For the text-containing cell, return its midpoint in [x, y] coordinate format. 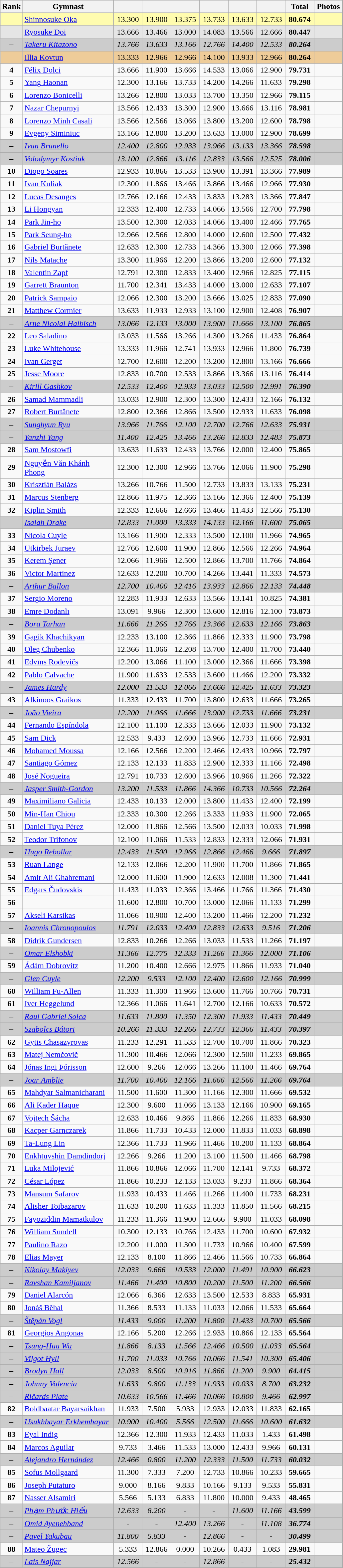
42 [11, 674]
11.975 [156, 497]
Pablo Calvache [68, 674]
71.206 [300, 928]
75.931 [300, 425]
9.516 [271, 928]
Valentin Zapf [68, 272]
83 [11, 1434]
70.449 [300, 1016]
24 [11, 361]
Didrik Gundersen [68, 941]
Gymnast [68, 7]
13.375 [185, 19]
9.600 [156, 1105]
71.998 [300, 826]
12.816 [243, 611]
66 [11, 1105]
34 [11, 548]
43 [11, 700]
76.864 [300, 336]
Sam Dick [68, 738]
Ivan Kuliak [68, 184]
8.133 [156, 1346]
Matthew Cormier [68, 310]
10.825 [271, 599]
70.323 [300, 1042]
12.008 [243, 877]
Bora Tarhan [68, 624]
73.873 [300, 611]
77 [11, 1244]
62.165 [300, 1409]
30 [11, 485]
73.863 [300, 624]
5.133 [156, 1498]
71.299 [300, 903]
38 [11, 611]
23 [11, 348]
Matej Nemčovič [68, 1054]
8.700 [271, 1384]
Total [300, 7]
65 [11, 1093]
14.083 [214, 32]
8.533 [156, 1308]
56 [11, 903]
76.907 [300, 310]
Edgars Čudovskis [68, 890]
71.232 [300, 915]
Luke Whitehouse [68, 348]
60.032 [300, 1460]
65.931 [300, 1295]
65.566 [300, 1320]
12 [11, 197]
Park Jin-ho [68, 222]
65.664 [300, 1308]
Nazar Chepurnyi [68, 108]
31 [11, 497]
Ta-Lung Lin [68, 1143]
William Sundell [68, 1232]
7.200 [185, 1472]
Štěpán Vogl [68, 1320]
Park Seung-ho [68, 235]
11.108 [271, 1523]
74 [11, 1206]
60.131 [300, 1447]
11.791 [128, 928]
10.000 [243, 1498]
82 [11, 1409]
70 [11, 1156]
Daniel Tuya Pérez [68, 826]
41 [11, 662]
78.598 [300, 146]
Gytis Chasazyrovas [68, 1042]
80.674 [300, 19]
75.298 [300, 467]
13.350 [243, 95]
15 [11, 235]
75.873 [300, 437]
0.800 [156, 1460]
69.165 [300, 1105]
12.283 [128, 599]
18 [11, 272]
54 [11, 877]
Amir Ali Ghahremani [68, 877]
77.115 [300, 272]
79.731 [300, 70]
61.632 [300, 1422]
0.433 [243, 1549]
72.498 [300, 763]
9.133 [243, 1485]
14.400 [243, 45]
78.798 [300, 120]
Hugo Rebollar [68, 852]
Shinnosuke Oka [68, 19]
13.391 [243, 171]
73.798 [300, 636]
67.932 [300, 1232]
Isaiah Drake [68, 523]
33 [11, 535]
Ali Kader Haque [68, 1105]
69.865 [300, 1054]
14.200 [214, 83]
77.132 [300, 260]
67.599 [300, 1244]
Ryosuke Doi [68, 32]
Johnny Valencia [68, 1384]
Phạm Phước Hiếu [68, 1511]
Nils Matache [68, 260]
48 [11, 776]
6.833 [185, 1498]
16 [11, 247]
75.065 [300, 523]
Nikolay Makiyev [68, 1270]
36 [11, 573]
76.132 [300, 399]
84 [11, 1447]
12.408 [271, 310]
9.833 [185, 1485]
73.398 [300, 662]
5.833 [156, 1536]
52 [11, 839]
51 [11, 826]
72.931 [300, 738]
21 [11, 310]
William Fu-Allen [68, 991]
73.265 [300, 700]
Edvīns Rodevičs [68, 662]
11.641 [185, 1004]
8.166 [156, 1485]
77.930 [300, 184]
59.665 [300, 1472]
7.333 [156, 1472]
11.850 [243, 1206]
10.533 [185, 1270]
77.989 [300, 171]
5 [11, 83]
Arthur Ballon [68, 586]
55 [11, 890]
Georgios Angonas [68, 1333]
Krisztián Balázs [68, 485]
59 [11, 966]
Szabolcs Bátori [68, 1029]
44 [11, 725]
65.406 [300, 1358]
James Hardy [68, 687]
Samad Mammadli [68, 399]
Robert Burtănete [68, 412]
Tsung-Hua Wu [68, 1346]
8.500 [156, 1371]
Joar Amblie [68, 1080]
39 [11, 636]
75.231 [300, 485]
29.981 [300, 1549]
Nguyễn Văn Khánh Phong [68, 467]
10.133 [156, 801]
32 [11, 510]
88 [11, 1549]
Jonáš Běhal [68, 1308]
68.215 [300, 1206]
0.000 [185, 1549]
Ivan Brunello [68, 146]
49 [11, 801]
Fayoziddin Mamatkulov [68, 1219]
68.098 [300, 1219]
71.897 [300, 852]
14.300 [214, 336]
20 [11, 298]
64 [11, 1067]
68.898 [300, 1131]
5.333 [128, 1549]
Yanzhi Yang [68, 437]
12.741 [185, 348]
Vilgot Hyll [68, 1358]
68.864 [300, 1143]
Félix Dolci [68, 70]
11 [11, 184]
75.130 [300, 510]
Oleg Chubenko [68, 649]
12.141 [243, 1168]
70.572 [300, 1004]
Mateo Žugec [68, 1549]
75.865 [300, 450]
13.141 [243, 599]
72.065 [300, 814]
74.573 [300, 573]
45 [11, 738]
69.532 [300, 1093]
7.500 [156, 1409]
72.797 [300, 751]
Iver Heggelund [68, 1004]
47 [11, 763]
Mahdyar Salmanicharani [68, 1093]
Gabriel Burtănete [68, 247]
9.233 [243, 1181]
19 [11, 285]
Utkirbek Juraev [68, 548]
48.465 [300, 1498]
80 [11, 1308]
14.133 [214, 523]
Enkhtuvshin Damdindorj [68, 1156]
Ravshan Kamiljanov [68, 1283]
9.466 [271, 1396]
43.599 [300, 1511]
68.372 [300, 1168]
72.264 [300, 788]
66.864 [300, 1257]
64.415 [300, 1371]
11.491 [243, 1270]
71.197 [300, 941]
61 [11, 1004]
Marcus Stenberg [68, 497]
1.433 [271, 1434]
53 [11, 864]
12.483 [271, 437]
8 [11, 120]
73.231 [300, 713]
55.831 [300, 1485]
29 [11, 467]
Sofus Mollgaard [68, 1472]
58 [11, 941]
Alkinoos Graikos [68, 700]
68.231 [300, 1194]
10.166 [214, 1485]
76 [11, 1232]
77.090 [300, 298]
25 [11, 374]
78.981 [300, 108]
72.199 [300, 801]
73.132 [300, 725]
Gagik Khachikyan [68, 636]
28 [11, 450]
Vojtech Šácha [68, 1118]
75.139 [300, 497]
10.500 [243, 1346]
Ričards Plate [68, 1396]
Boldbaatar Bayarsaikhan [68, 1409]
Kiplin Smith [68, 510]
Usukhbayar Erkhembayar [68, 1422]
79.298 [300, 83]
Patrick Sampaio [68, 298]
13 [11, 209]
12.291 [156, 1042]
Glen Cuyle [68, 978]
74.381 [300, 599]
Rank [11, 7]
Ivan Gerget [68, 361]
8.833 [271, 1295]
68 [11, 1131]
76.739 [300, 348]
Nasser Alsamiri [68, 1498]
77.432 [300, 235]
Paulino Razo [68, 1244]
12.525 [271, 159]
Sunghyun Ryu [68, 425]
4 [11, 70]
75 [11, 1219]
76.390 [300, 387]
Teodor Trifonov [68, 839]
72.322 [300, 776]
30.499 [300, 1536]
76.865 [300, 323]
73 [11, 1194]
Mansum Safarov [68, 1194]
Nicola Cuyle [68, 535]
9 [11, 133]
71.040 [300, 966]
76.666 [300, 361]
12.775 [156, 953]
61.498 [300, 1434]
Li Hongyan [68, 209]
87 [11, 1498]
9.866 [185, 1118]
12.825 [271, 272]
Kacper Garnczarek [68, 1131]
Ádám Dobrovitz [68, 966]
66.623 [300, 1270]
17 [11, 260]
74.448 [300, 586]
12.341 [156, 285]
Daniel Alarcón [68, 1295]
70.397 [300, 1029]
Eyal Indig [68, 1434]
Jónas Ingi Þórisson [68, 1067]
7 [11, 108]
73.323 [300, 687]
Sergio Moreno [68, 599]
68.364 [300, 1181]
Yang Haonan [68, 83]
76.098 [300, 412]
74.864 [300, 561]
Illia Kovtun [68, 57]
71.931 [300, 839]
Raul Gabriel Soica [68, 1016]
11.541 [243, 1358]
5.200 [156, 1333]
40 [11, 649]
3.466 [156, 1447]
6.366 [156, 1295]
Arne Nicolai Halbisch [68, 323]
14.100 [214, 57]
Takeru Kitazono [68, 45]
13.433 [185, 285]
Alisher Toibazarov [68, 1206]
25.432 [300, 1561]
12.208 [185, 649]
73.332 [300, 674]
63 [11, 1054]
Kerem Şener [68, 561]
36.774 [300, 1523]
63.232 [300, 1384]
77.765 [300, 222]
77.107 [300, 285]
Omid Ayenehband [68, 1523]
86 [11, 1485]
Lucas Desanges [68, 197]
13.025 [243, 298]
12.991 [271, 387]
27 [11, 412]
Diogo Soares [68, 171]
85 [11, 1472]
37 [11, 599]
César López [68, 1181]
78.699 [300, 133]
13.533 [185, 171]
Akseli Karsikas [68, 915]
78.006 [300, 159]
66.566 [300, 1283]
Pavel Yakubau [68, 1536]
13.441 [243, 573]
68.930 [300, 1118]
Omar Elshobki [68, 953]
46 [11, 751]
João Vieira [68, 713]
Santiago Gómez [68, 763]
79.115 [300, 95]
71 [11, 1168]
79 [11, 1295]
71.865 [300, 864]
74.965 [300, 535]
Mohamed Moussa [68, 751]
71.441 [300, 877]
70.731 [300, 991]
Jasper Smith-Gordon [68, 788]
9.800 [156, 1384]
Brodyn Hall [68, 1371]
1.083 [271, 1549]
Sam Mostowfi [68, 450]
Evgeny Siminiuc [68, 133]
Leo Saladino [68, 336]
12.233 [128, 636]
Photos [328, 7]
Marcos Aguilar [68, 1447]
Victor Martinez [68, 573]
71.106 [300, 953]
13.283 [243, 197]
13.091 [128, 611]
Emre Dodanlı [68, 611]
72 [11, 1181]
10 [11, 171]
Lorenzo Minh Casali [68, 120]
22 [11, 336]
Elias Mayer [68, 1257]
74.964 [300, 548]
62.997 [300, 1396]
José Nogueira [68, 776]
6 [11, 95]
Jesse Moore [68, 374]
Garrett Braunton [68, 285]
57 [11, 915]
80.447 [300, 32]
77.847 [300, 197]
Lorenzo Bonicelli [68, 95]
10.916 [185, 1371]
Ioannis Chronopoulos [68, 928]
Kirill Gashkov [68, 387]
81 [11, 1333]
12.416 [185, 586]
5.933 [185, 1409]
14.533 [214, 70]
73.440 [300, 649]
11.350 [185, 1016]
77.798 [300, 209]
12.975 [214, 966]
Joseph Putaturo [68, 1485]
Min-Han Chiou [68, 814]
68.798 [300, 1156]
Lais Najjar [68, 1561]
60 [11, 991]
77.398 [300, 247]
Ruan Lange [68, 864]
26 [11, 399]
70.999 [300, 978]
62 [11, 1042]
67 [11, 1118]
Maximiliano Galicia [68, 801]
Volodymyr Kostiuk [68, 159]
8.200 [156, 1511]
78 [11, 1257]
Alejandro Hernández [68, 1460]
Luka Milojević [68, 1168]
8.100 [156, 1257]
76.414 [300, 374]
14 [11, 222]
69 [11, 1143]
50 [11, 814]
35 [11, 561]
Fernando Espíndola [68, 725]
71.430 [300, 890]
